Extract the (X, Y) coordinate from the center of the cell holding the provided text.  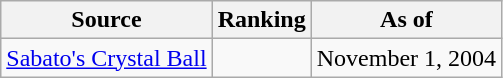
Sabato's Crystal Ball (106, 58)
Source (106, 20)
Ranking (262, 20)
As of (406, 20)
November 1, 2004 (406, 58)
